Output the [X, Y] coordinate of the center of the cell containing the given text.  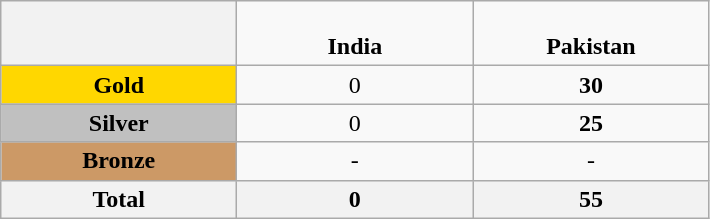
India [355, 34]
Silver [119, 123]
Total [119, 199]
25 [591, 123]
30 [591, 85]
Pakistan [591, 34]
Bronze [119, 161]
Gold [119, 85]
55 [591, 199]
